Capture the cell that displays the provided text and extract its [X, Y] central coordinate. 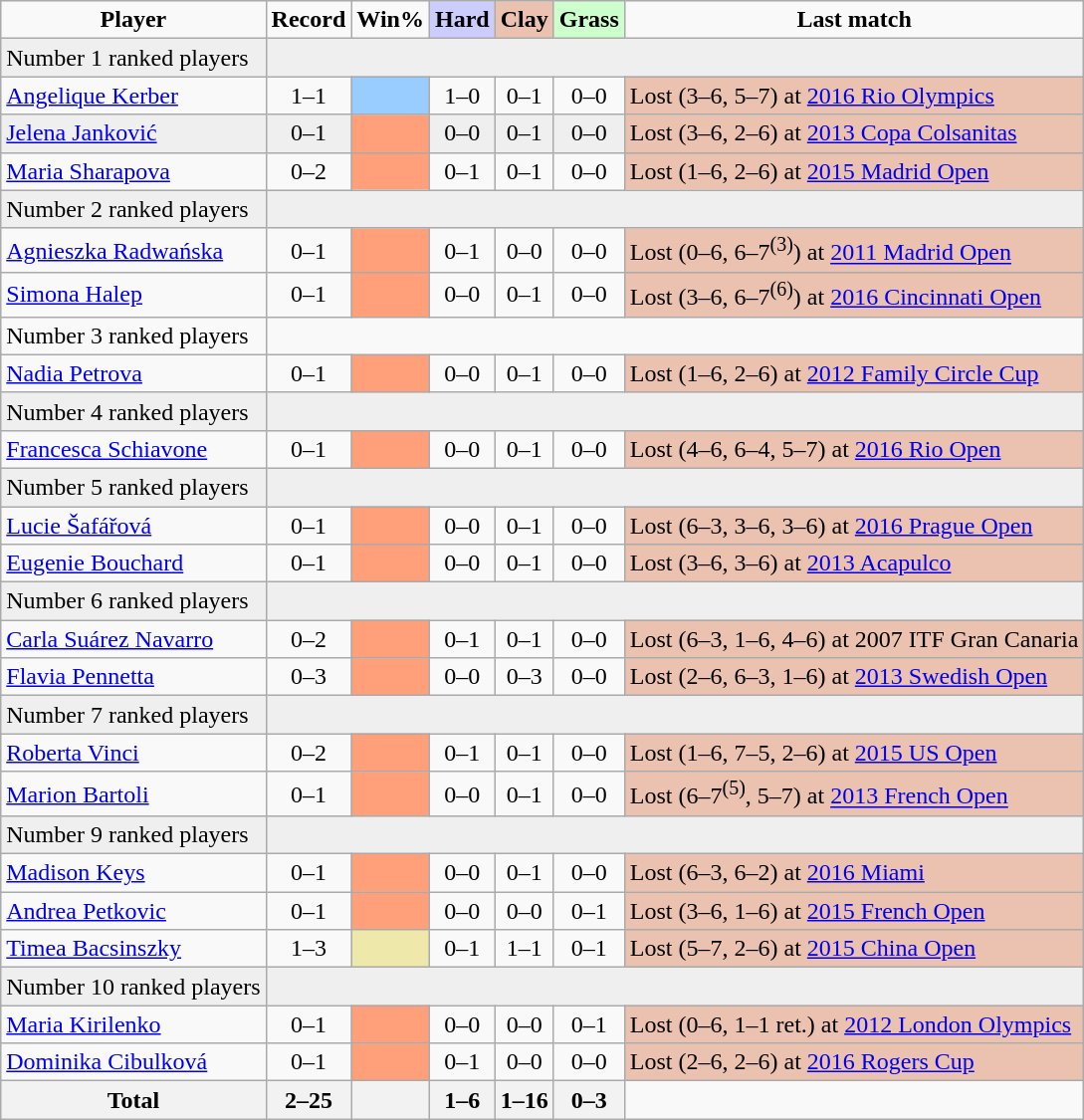
Lost (3–6, 3–6) at 2013 Acapulco [854, 563]
1–16 [524, 1100]
Marion Bartoli [133, 794]
2–25 [309, 1100]
Lost (1–6, 7–5, 2–6) at 2015 US Open [854, 753]
Simona Halep [133, 295]
1–3 [309, 949]
Grass [589, 20]
Number 7 ranked players [133, 715]
Eugenie Bouchard [133, 563]
Player [133, 20]
Nadia Petrova [133, 373]
Lost (2–6, 6–3, 1–6) at 2013 Swedish Open [854, 677]
Roberta Vinci [133, 753]
Maria Sharapova [133, 171]
Lost (3–6, 6–7(6)) at 2016 Cincinnati Open [854, 295]
Timea Bacsinszky [133, 949]
Lost (0–6, 1–1 ret.) at 2012 London Olympics [854, 1024]
Number 6 ranked players [133, 601]
Lost (6–3, 1–6, 4–6) at 2007 ITF Gran Canaria [854, 639]
Lost (5–7, 2–6) at 2015 China Open [854, 949]
Last match [854, 20]
Lost (0–6, 6–7(3)) at 2011 Madrid Open [854, 251]
Number 5 ranked players [133, 487]
Number 3 ranked players [133, 336]
Jelena Janković [133, 133]
Record [309, 20]
Number 4 ranked players [133, 411]
Number 9 ranked players [133, 835]
Agnieszka Radwańska [133, 251]
1–6 [462, 1100]
Carla Suárez Navarro [133, 639]
Lost (4–6, 6–4, 5–7) at 2016 Rio Open [854, 449]
Maria Kirilenko [133, 1024]
Hard [462, 20]
Lost (1–6, 2–6) at 2012 Family Circle Cup [854, 373]
Number 1 ranked players [133, 58]
Lost (6–7(5), 5–7) at 2013 French Open [854, 794]
Lost (3–6, 2–6) at 2013 Copa Colsanitas [854, 133]
Lost (3–6, 5–7) at 2016 Rio Olympics [854, 96]
Angelique Kerber [133, 96]
Lost (6–3, 6–2) at 2016 Miami [854, 873]
Lost (6–3, 3–6, 3–6) at 2016 Prague Open [854, 526]
Lost (1–6, 2–6) at 2015 Madrid Open [854, 171]
1–0 [462, 96]
Total [133, 1100]
Lost (3–6, 1–6) at 2015 French Open [854, 911]
Clay [524, 20]
Lucie Šafářová [133, 526]
Number 10 ranked players [133, 987]
Lost (2–6, 2–6) at 2016 Rogers Cup [854, 1062]
Win% [390, 20]
Number 2 ranked players [133, 209]
Francesca Schiavone [133, 449]
Dominika Cibulková [133, 1062]
Flavia Pennetta [133, 677]
Madison Keys [133, 873]
Andrea Petkovic [133, 911]
